From the cell containing the given text, extract its center point as (x, y) coordinate. 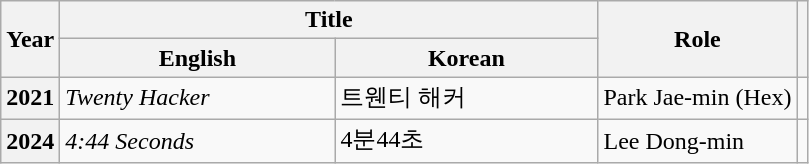
2024 (30, 140)
4:44 Seconds (198, 140)
Park Jae-min (Hex) (698, 98)
4분44초 (466, 140)
Lee Dong-min (698, 140)
Korean (466, 58)
트웬티 해커 (466, 98)
Twenty Hacker (198, 98)
English (198, 58)
Title (329, 20)
Role (698, 39)
2021 (30, 98)
Year (30, 39)
